Identify which cell holds the provided text, then report its [x, y] central coordinate. 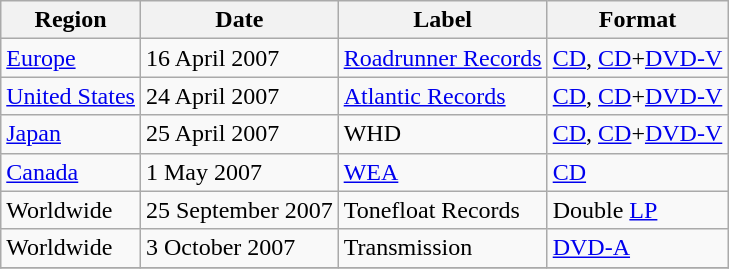
Canada [71, 172]
25 April 2007 [239, 134]
Label [442, 20]
Region [71, 20]
Tonefloat Records [442, 210]
WHD [442, 134]
Atlantic Records [442, 96]
25 September 2007 [239, 210]
16 April 2007 [239, 58]
Date [239, 20]
24 April 2007 [239, 96]
Format [638, 20]
Europe [71, 58]
Transmission [442, 248]
Roadrunner Records [442, 58]
CD [638, 172]
WEA [442, 172]
Double LP [638, 210]
1 May 2007 [239, 172]
Japan [71, 134]
3 October 2007 [239, 248]
DVD-A [638, 248]
United States [71, 96]
